Determine the (x, y) coordinate at the center of the cell enclosing the given text.  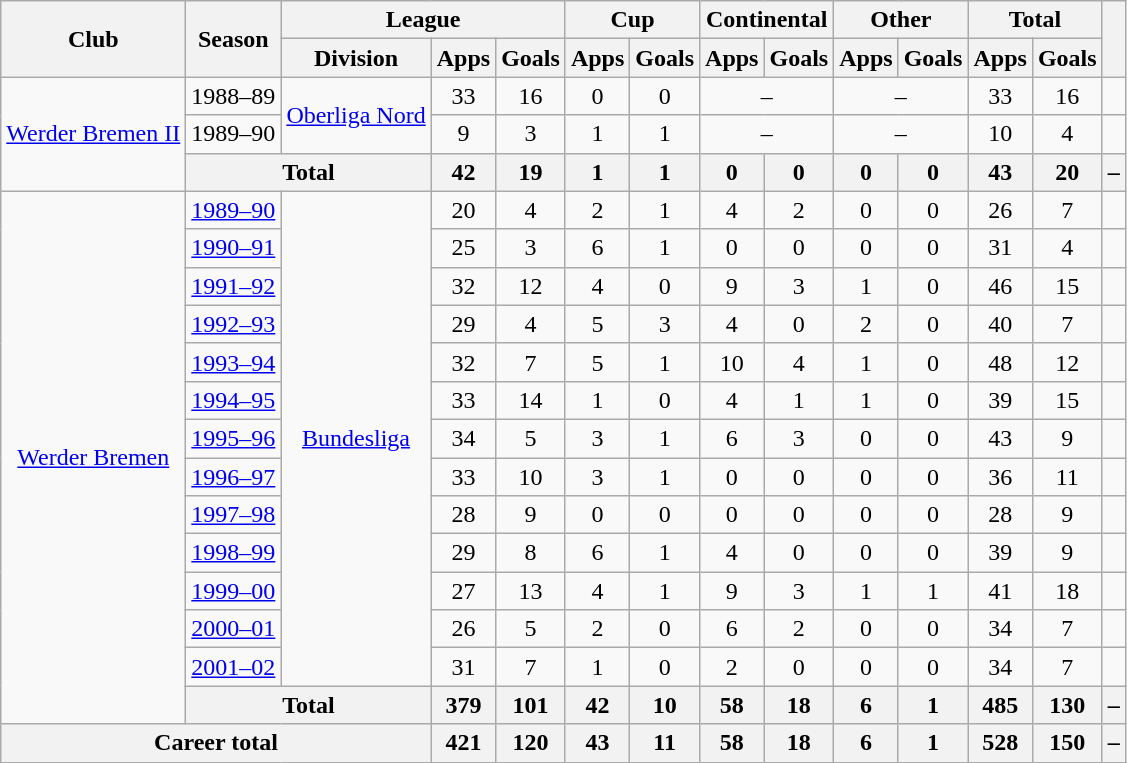
Career total (216, 743)
27 (463, 591)
Season (234, 39)
Division (356, 58)
8 (531, 553)
485 (1000, 705)
1988–89 (234, 96)
25 (463, 248)
2000–01 (234, 629)
Werder Bremen II (94, 134)
1996–97 (234, 477)
101 (531, 705)
Bundesliga (356, 438)
1990–91 (234, 248)
36 (1000, 477)
1991–92 (234, 286)
2001–02 (234, 667)
League (424, 20)
40 (1000, 324)
150 (1067, 743)
1994–95 (234, 400)
Oberliga Nord (356, 115)
Club (94, 39)
421 (463, 743)
Other (901, 20)
Werder Bremen (94, 458)
Cup (632, 20)
14 (531, 400)
528 (1000, 743)
120 (531, 743)
41 (1000, 591)
1998–99 (234, 553)
Continental (767, 20)
1999–00 (234, 591)
13 (531, 591)
46 (1000, 286)
1992–93 (234, 324)
19 (531, 172)
48 (1000, 362)
1993–94 (234, 362)
1997–98 (234, 515)
1995–96 (234, 438)
379 (463, 705)
130 (1067, 705)
